Provide the [x, y] coordinate of the cell's center where the given text is located.  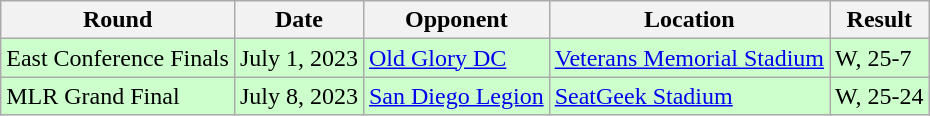
MLR Grand Final [118, 96]
Result [880, 20]
Opponent [456, 20]
Location [689, 20]
Round [118, 20]
W, 25-24 [880, 96]
East Conference Finals [118, 58]
Date [298, 20]
Veterans Memorial Stadium [689, 58]
July 8, 2023 [298, 96]
Old Glory DC [456, 58]
San Diego Legion [456, 96]
W, 25-7 [880, 58]
July 1, 2023 [298, 58]
SeatGeek Stadium [689, 96]
